For the text-containing cell, return its midpoint in [X, Y] coordinate format. 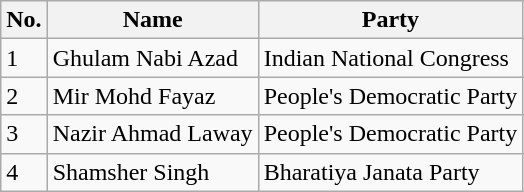
1 [24, 58]
Nazir Ahmad Laway [152, 134]
Name [152, 20]
Ghulam Nabi Azad [152, 58]
2 [24, 96]
Shamsher Singh [152, 172]
Party [390, 20]
No. [24, 20]
3 [24, 134]
Bharatiya Janata Party [390, 172]
4 [24, 172]
Mir Mohd Fayaz [152, 96]
Indian National Congress [390, 58]
